Search for the cell housing the specified text and yield its (X, Y) center coordinate. 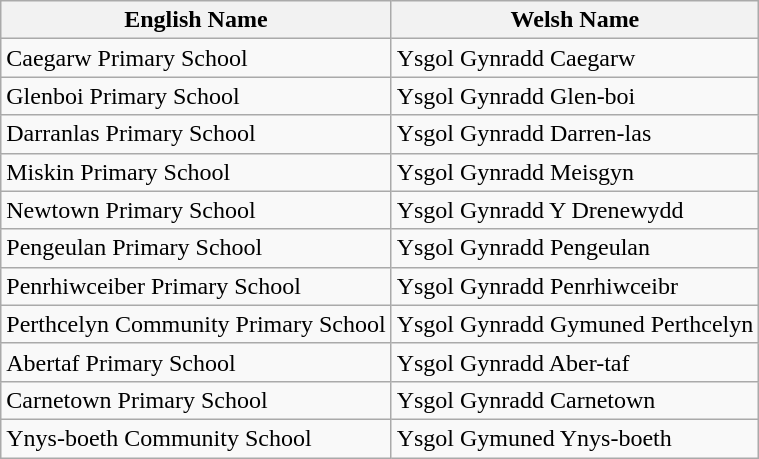
Pengeulan Primary School (196, 248)
Ysgol Gynradd Caegarw (575, 58)
Ynys-boeth Community School (196, 438)
Welsh Name (575, 20)
Ysgol Gynradd Penrhiwceibr (575, 286)
Glenboi Primary School (196, 96)
Ysgol Gynradd Glen-boi (575, 96)
Carnetown Primary School (196, 400)
Penrhiwceiber Primary School (196, 286)
Ysgol Gynradd Darren-las (575, 134)
Abertaf Primary School (196, 362)
English Name (196, 20)
Miskin Primary School (196, 172)
Darranlas Primary School (196, 134)
Caegarw Primary School (196, 58)
Ysgol Gymuned Ynys-boeth (575, 438)
Ysgol Gynradd Pengeulan (575, 248)
Perthcelyn Community Primary School (196, 324)
Ysgol Gynradd Meisgyn (575, 172)
Newtown Primary School (196, 210)
Ysgol Gynradd Aber-taf (575, 362)
Ysgol Gynradd Gymuned Perthcelyn (575, 324)
Ysgol Gynradd Carnetown (575, 400)
Ysgol Gynradd Y Drenewydd (575, 210)
